Pinpoint the cell where the given text exists, returning its (X, Y) midpoint coordinate. 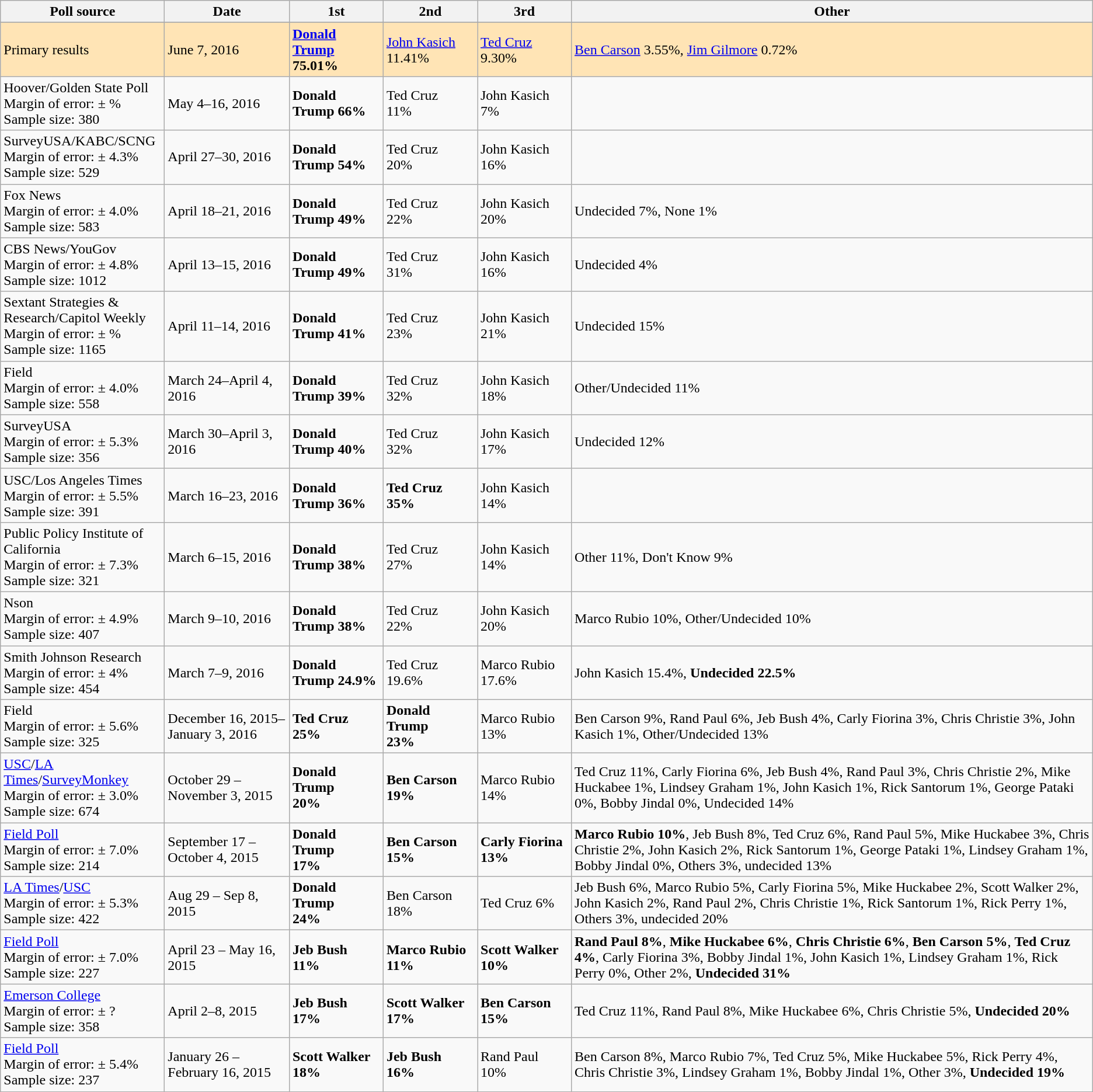
John Kasich18% (524, 388)
April 13–15, 2016 (227, 265)
Undecided 15% (833, 326)
Date (227, 12)
Ted Cruz11% (430, 103)
Rand Paul10% (524, 1065)
Donald Trump 54% (336, 157)
USC/Los Angeles TimesMargin of error: ± 5.5% Sample size: 391 (83, 495)
Donald Trump20% (336, 788)
Marco Rubio11% (430, 957)
Undecided 4% (833, 265)
Hoover/Golden State Poll Margin of error: ± % Sample size: 380 (83, 103)
April 23 – May 16, 2015 (227, 957)
March 24–April 4, 2016 (227, 388)
Marco Rubio 14% (524, 788)
John Kasich11.41% (430, 50)
Fox NewsMargin of error: ± 4.0% Sample size: 583 (83, 211)
Donald Trump 66% (336, 103)
Donald Trump17% (336, 850)
December 16, 2015–January 3, 2016 (227, 726)
Undecided 12% (833, 441)
Ben Carson19% (430, 788)
April 11–14, 2016 (227, 326)
Undecided 7%, None 1% (833, 211)
Donald Trump75.01% (336, 50)
Scott Walker18% (336, 1065)
April 2–8, 2015 (227, 1011)
3rd (524, 12)
Aug 29 – Sep 8, 2015 (227, 903)
Scott Walker10% (524, 957)
Sextant Strategies & Research/Capitol WeeklyMargin of error: ± % Sample size: 1165 (83, 326)
NsonMargin of error: ± 4.9% Sample size: 407 (83, 618)
Emerson CollegeMargin of error: ± ? Sample size: 358 (83, 1011)
Ted Cruz20% (430, 157)
Ben Carson 9%, Rand Paul 6%, Jeb Bush 4%, Carly Fiorina 3%, Chris Christie 3%, John Kasich 1%, Other/Undecided 13% (833, 726)
Ted Cruz35% (430, 495)
Marco Rubio 13% (524, 726)
June 7, 2016 (227, 50)
Ben Carson18% (430, 903)
Field PollMargin of error: ± 7.0% Sample size: 227 (83, 957)
Donald Trump 24.9% (336, 673)
USC/LA Times/SurveyMonkeyMargin of error: ± 3.0% Sample size: 674 (83, 788)
March 6–15, 2016 (227, 557)
Marco Rubio17.6% (524, 673)
Other/Undecided 11% (833, 388)
John Kasich21% (524, 326)
Ted Cruz27% (430, 557)
Donald Trump 39% (336, 388)
SurveyUSA/KABC/SCNG Margin of error: ± 4.3% Sample size: 529 (83, 157)
Marco Rubio 10%, Other/Undecided 10% (833, 618)
LA Times/USCMargin of error: ± 5.3% Sample size: 422 (83, 903)
Jeb Bush11% (336, 957)
FieldMargin of error: ± 4.0% Sample size: 558 (83, 388)
Other 11%, Don't Know 9% (833, 557)
Ted Cruz31% (430, 265)
Jeb Bush17% (336, 1011)
SurveyUSAMargin of error: ± 5.3% Sample size: 356 (83, 441)
Ted Cruz 6% (524, 903)
March 16–23, 2016 (227, 495)
Jeb Bush16% (430, 1065)
Poll source (83, 12)
May 4–16, 2016 (227, 103)
Field PollMargin of error: ± 7.0% Sample size: 214 (83, 850)
John Kasich17% (524, 441)
2nd (430, 12)
January 26 – February 16, 2015 (227, 1065)
Ben Carson 3.55%, Jim Gilmore 0.72% (833, 50)
Other (833, 12)
Public Policy Institute of CaliforniaMargin of error: ± 7.3% Sample size: 321 (83, 557)
March 7–9, 2016 (227, 673)
Donald Trump24% (336, 903)
Ted Cruz9.30% (524, 50)
Donald Trump 36% (336, 495)
March 30–April 3, 2016 (227, 441)
October 29 – November 3, 2015 (227, 788)
Smith Johnson ResearchMargin of error: ± 4% Sample size: 454 (83, 673)
September 17 – October 4, 2015 (227, 850)
Primary results (83, 50)
March 9–10, 2016 (227, 618)
Field PollMargin of error: ± 5.4% Sample size: 237 (83, 1065)
1st (336, 12)
April 27–30, 2016 (227, 157)
Ted Cruz25% (336, 726)
Scott Walker17% (430, 1011)
CBS News/YouGovMargin of error: ± 4.8% Sample size: 1012 (83, 265)
Ted Cruz 11%, Rand Paul 8%, Mike Huckabee 6%, Chris Christie 5%, Undecided 20% (833, 1011)
John Kasich 15.4%, Undecided 22.5% (833, 673)
Donald Trump 40% (336, 441)
April 18–21, 2016 (227, 211)
Ted Cruz19.6% (430, 673)
Ted Cruz23% (430, 326)
John Kasich7% (524, 103)
FieldMargin of error: ± 5.6% Sample size: 325 (83, 726)
Donald Trump23% (430, 726)
Carly Fiorina 13% (524, 850)
Donald Trump 41% (336, 326)
